Find where the given text appears and provide that cell's center as (x, y) coordinate. 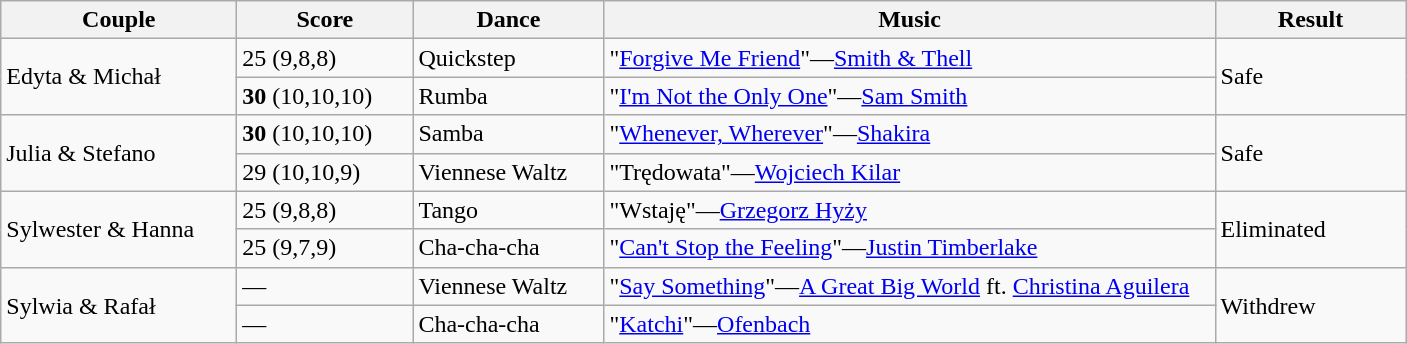
"Trędowata"—Wojciech Kilar (910, 172)
Quickstep (508, 58)
Score (325, 20)
Julia & Stefano (119, 153)
Tango (508, 210)
"Forgive Me Friend"—Smith & Thell (910, 58)
Dance (508, 20)
25 (9,7,9) (325, 248)
29 (10,10,9) (325, 172)
Edyta & Michał (119, 77)
"Whenever, Wherever"—Shakira (910, 134)
"Wstaję"—Grzegorz Hyży (910, 210)
Withdrew (1310, 305)
Sylwester & Hanna (119, 229)
Result (1310, 20)
Samba (508, 134)
Couple (119, 20)
"I'm Not the Only One"—Sam Smith (910, 96)
Rumba (508, 96)
"Say Something"—A Great Big World ft. Christina Aguilera (910, 286)
"Can't Stop the Feeling"—Justin Timberlake (910, 248)
Music (910, 20)
Eliminated (1310, 229)
"Katchi"—Ofenbach (910, 324)
Sylwia & Rafał (119, 305)
